Output the (x, y) coordinate of the center of the cell containing the given text.  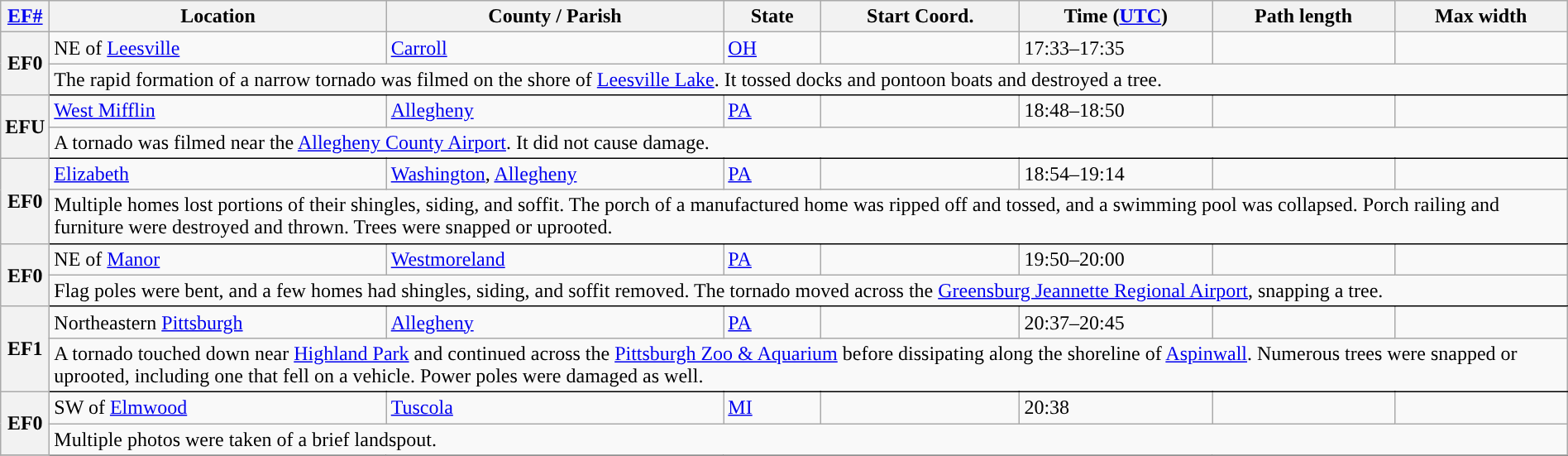
State (772, 17)
County / Parish (555, 17)
SW of Elmwood (218, 407)
18:54–19:14 (1116, 174)
OH (772, 48)
Time (UTC) (1116, 17)
17:33–17:35 (1116, 48)
Washington, Allegheny (555, 174)
Northeastern Pittsburgh (218, 322)
EF1 (25, 349)
The rapid formation of a narrow tornado was filmed on the shore of Leesville Lake. It tossed docks and pontoon boats and destroyed a tree. (809, 79)
MI (772, 407)
19:50–20:00 (1116, 259)
NE of Leesville (218, 48)
18:48–18:50 (1116, 111)
A tornado was filmed near the Allegheny County Airport. It did not cause damage. (809, 142)
Elizabeth (218, 174)
EF# (25, 17)
Carroll (555, 48)
West Mifflin (218, 111)
Start Coord. (920, 17)
20:38 (1116, 407)
Path length (1303, 17)
Westmoreland (555, 259)
EFU (25, 127)
20:37–20:45 (1116, 322)
Location (218, 17)
Tuscola (555, 407)
Multiple photos were taken of a brief landspout. (809, 439)
Max width (1480, 17)
NE of Manor (218, 259)
